Detect which cell encompasses the target text, then output its (x, y) center coordinate. 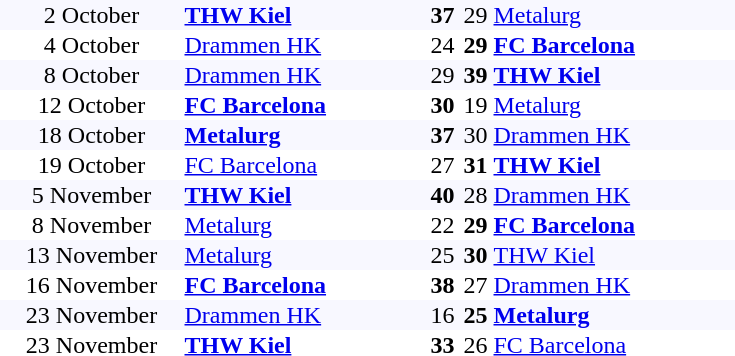
12 October (92, 105)
13 November (92, 255)
28 (476, 195)
16 November (92, 285)
22 (442, 225)
4 October (92, 45)
8 November (92, 225)
18 October (92, 135)
38 (442, 285)
39 (476, 75)
19 October (92, 165)
31 (476, 165)
19 (476, 105)
5 November (92, 195)
8 October (92, 75)
24 (442, 45)
23 November (92, 315)
2 October (92, 15)
16 (442, 315)
40 (442, 195)
